Pinpoint the cell where the given text exists, returning its (x, y) midpoint coordinate. 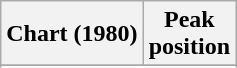
Chart (1980) (72, 34)
Peakposition (189, 34)
